Search for the cell housing the specified text and yield its (X, Y) center coordinate. 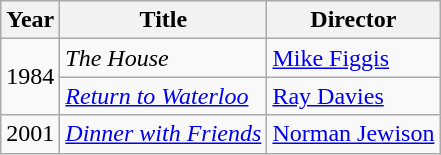
Director (354, 20)
1984 (30, 77)
Dinner with Friends (164, 134)
Year (30, 20)
2001 (30, 134)
Ray Davies (354, 96)
The House (164, 58)
Norman Jewison (354, 134)
Return to Waterloo (164, 96)
Title (164, 20)
Mike Figgis (354, 58)
